Scan for the cell matching the given text and deliver its [X, Y] coordinate at center. 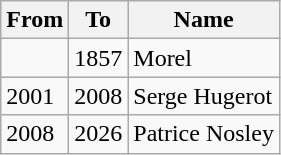
2001 [35, 96]
Serge Hugerot [204, 96]
To [98, 20]
1857 [98, 58]
2026 [98, 134]
From [35, 20]
Name [204, 20]
Morel [204, 58]
Patrice Nosley [204, 134]
